Locate the cell with the specified text and output its [x, y] center coordinate. 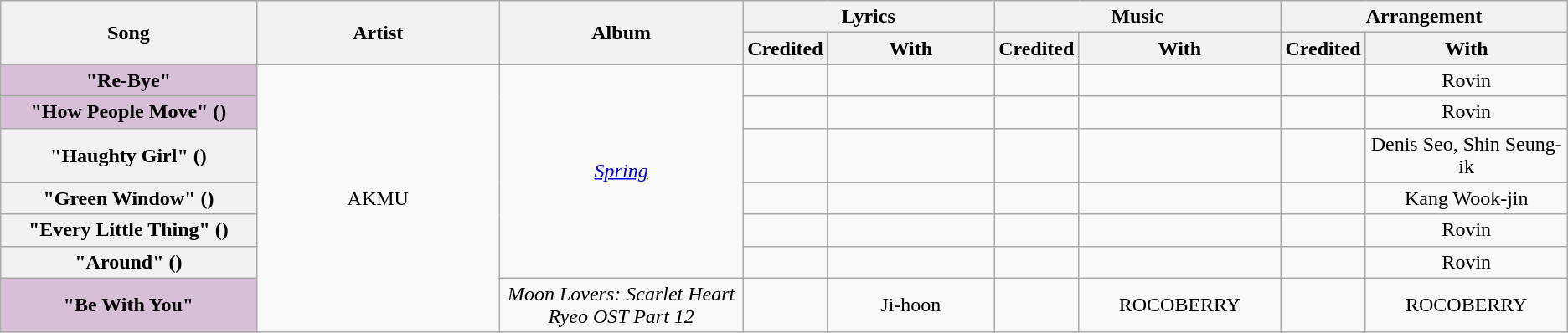
Kang Wook-jin [1466, 198]
Denis Seo, Shin Seung-ik [1466, 156]
Moon Lovers: Scarlet Heart Ryeo OST Part 12 [621, 305]
"Green Window" () [129, 198]
Song [129, 33]
Album [621, 33]
"Around" () [129, 262]
Lyrics [869, 17]
Music [1137, 17]
"Re-Bye" [129, 80]
AKMU [378, 198]
Artist [378, 33]
"Be With You" [129, 305]
"Every Little Thing" () [129, 230]
Arrangement [1424, 17]
"Haughty Girl" () [129, 156]
"How People Move" () [129, 112]
Spring [621, 171]
Ji-hoon [911, 305]
